Provide the [X, Y] coordinate of the cell's center where the given text is located.  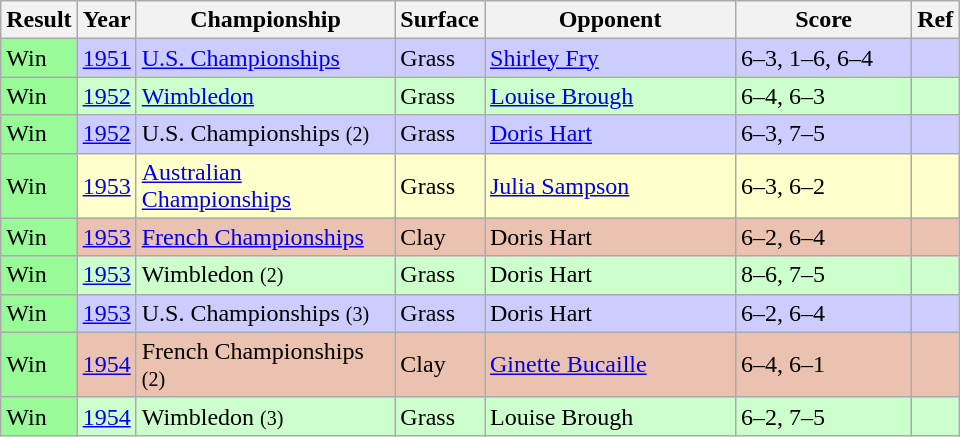
French Championships [266, 237]
Ginette Bucaille [610, 364]
Shirley Fry [610, 58]
Wimbledon [266, 96]
Opponent [610, 20]
6–2, 7–5 [824, 416]
Championship [266, 20]
Year [106, 20]
U.S. Championships [266, 58]
6–3, 1–6, 6–4 [824, 58]
Wimbledon (3) [266, 416]
Score [824, 20]
French Championships (2) [266, 364]
8–6, 7–5 [824, 275]
Wimbledon (2) [266, 275]
Surface [440, 20]
6–3, 7–5 [824, 134]
Julia Sampson [610, 186]
6–3, 6–2 [824, 186]
6–4, 6–1 [824, 364]
Result [39, 20]
1951 [106, 58]
6–4, 6–3 [824, 96]
Ref [936, 20]
Australian Championships [266, 186]
U.S. Championships (3) [266, 313]
U.S. Championships (2) [266, 134]
